Detect which cell encompasses the target text, then output its (x, y) center coordinate. 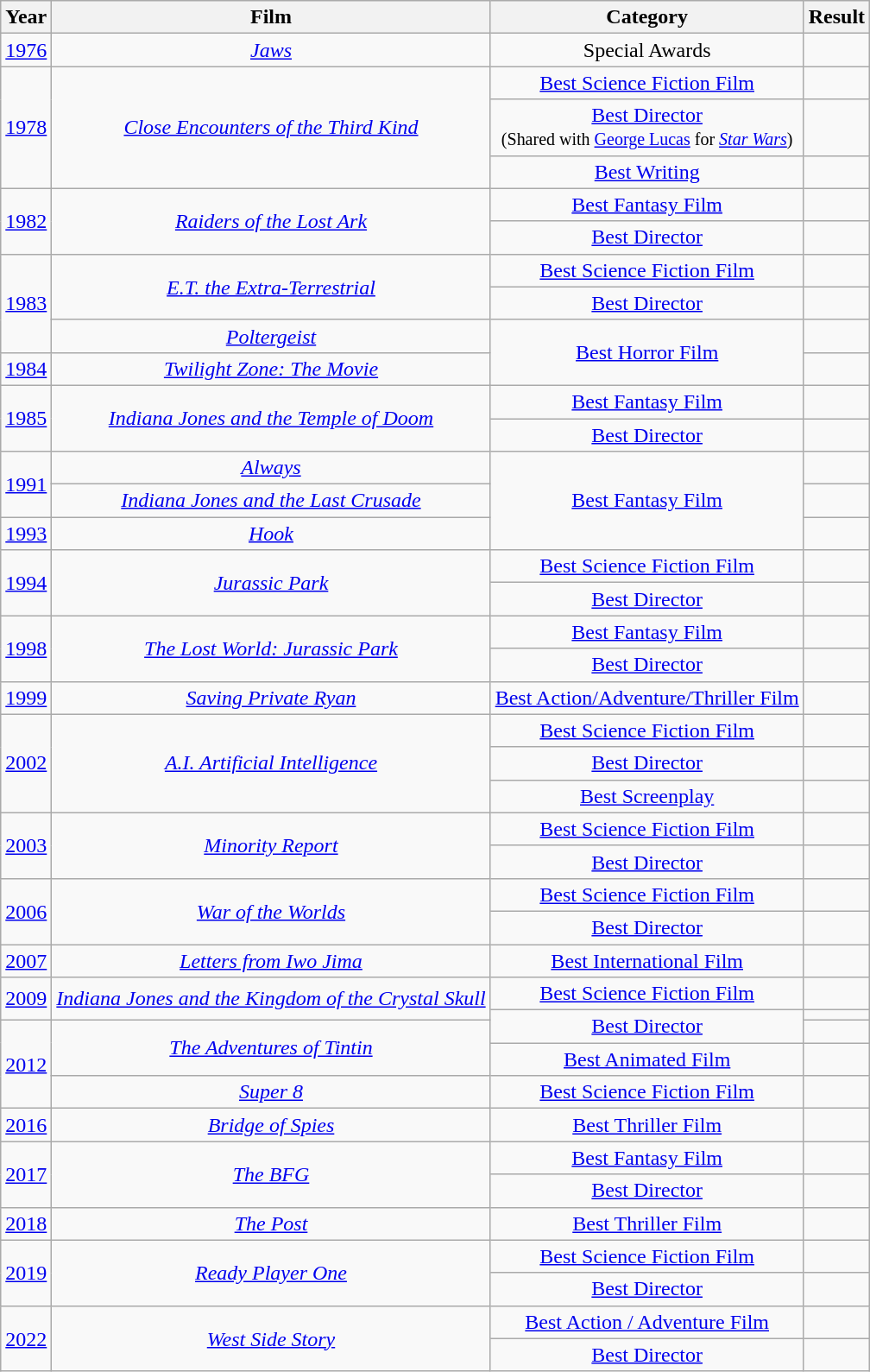
Letters from Iwo Jima (271, 961)
The Post (271, 1223)
Jaws (271, 50)
Saving Private Ryan (271, 698)
1993 (26, 534)
Indiana Jones and the Last Crusade (271, 501)
1991 (26, 484)
2002 (26, 763)
2017 (26, 1174)
1978 (26, 128)
1976 (26, 50)
Best Screenplay (647, 796)
Poltergeist (271, 336)
Minority Report (271, 845)
Result (836, 17)
Bridge of Spies (271, 1125)
2018 (26, 1223)
2019 (26, 1273)
Year (26, 17)
Super 8 (271, 1092)
War of the Worlds (271, 911)
1999 (26, 698)
Indiana Jones and the Temple of Doom (271, 418)
Jurassic Park (271, 583)
2009 (26, 998)
2003 (26, 845)
Indiana Jones and the Kingdom of the Crystal Skull (271, 998)
Best International Film (647, 961)
Best Action / Adventure Film (647, 1322)
Best Writing (647, 172)
2006 (26, 911)
Category (647, 17)
1983 (26, 303)
The Lost World: Jurassic Park (271, 648)
Special Awards (647, 50)
E.T. the Extra-Terrestrial (271, 287)
1984 (26, 369)
1985 (26, 418)
Ready Player One (271, 1273)
The BFG (271, 1174)
The Adventures of Tintin (271, 1048)
A.I. Artificial Intelligence (271, 763)
Always (271, 468)
Twilight Zone: The Movie (271, 369)
Film (271, 17)
2022 (26, 1338)
Best Action/Adventure/Thriller Film (647, 698)
1998 (26, 648)
Best Director(Shared with George Lucas for Star Wars) (647, 128)
1982 (26, 221)
West Side Story (271, 1338)
Hook (271, 534)
Close Encounters of the Third Kind (271, 128)
1994 (26, 583)
2007 (26, 961)
2016 (26, 1125)
Best Horror Film (647, 352)
Raiders of the Lost Ark (271, 221)
Best Animated Film (647, 1059)
2012 (26, 1064)
